Capture the cell that displays the provided text and extract its [X, Y] central coordinate. 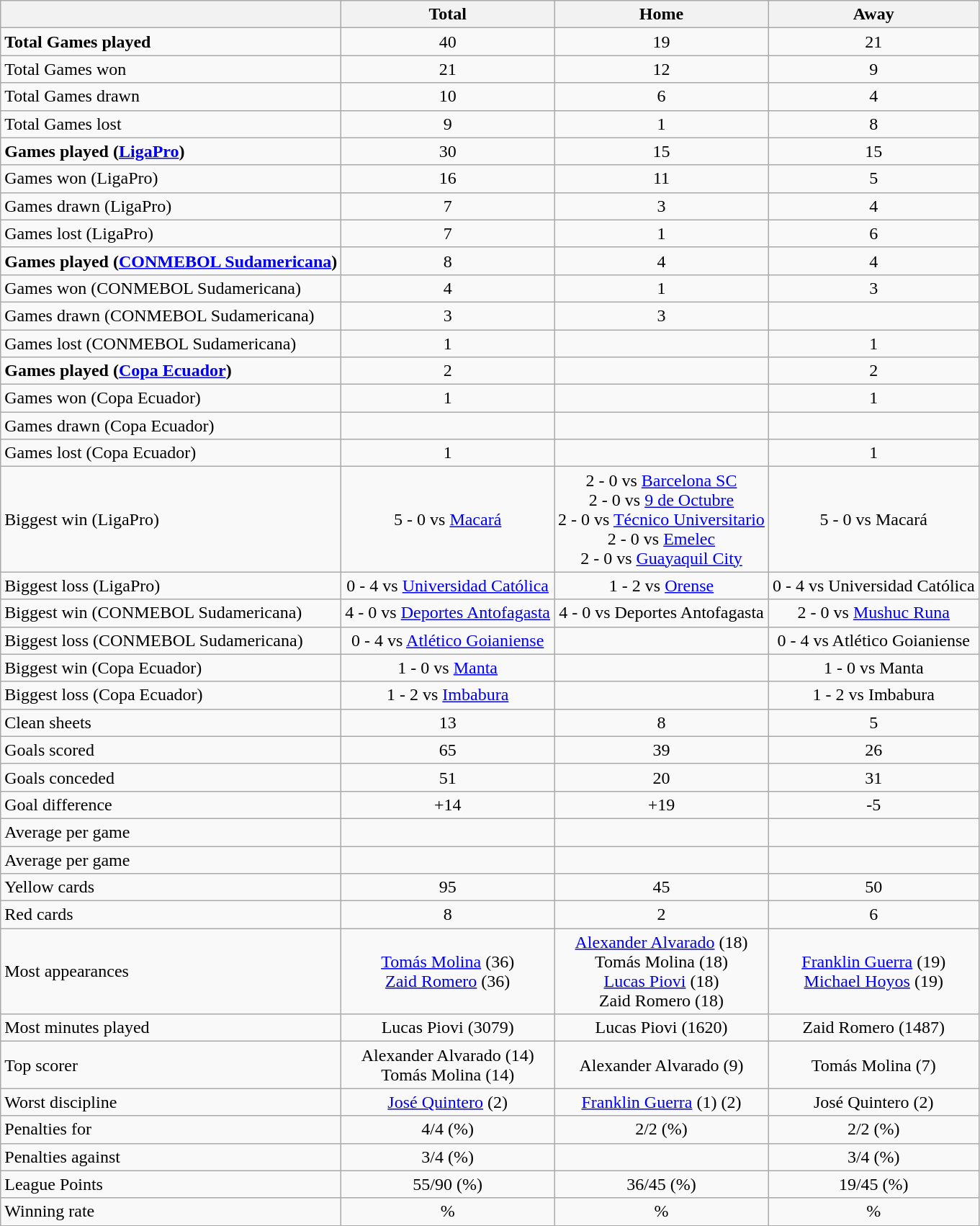
2 - 0 vs Mushuc Runa [873, 613]
-5 [873, 805]
Games won (Copa Ecuador) [171, 398]
1 - 2 vs Orense [662, 586]
Yellow cards [171, 887]
+19 [662, 805]
Most minutes played [171, 1028]
Goals scored [171, 750]
Most appearances [171, 971]
51 [448, 777]
Away [873, 14]
2 - 0 vs Barcelona SC2 - 0 vs 9 de Octubre2 - 0 vs Técnico Universitario2 - 0 vs Emelec2 - 0 vs Guayaquil City [662, 519]
Lucas Piovi (3079) [448, 1028]
19 [662, 42]
Penalties for [171, 1129]
Top scorer [171, 1065]
Goals conceded [171, 777]
16 [448, 179]
40 [448, 42]
55/90 (%) [448, 1184]
Total [448, 14]
Games won (LigaPro) [171, 179]
Biggest loss (Copa Ecuador) [171, 695]
Red cards [171, 915]
Tomás Molina (36)Zaid Romero (36) [448, 971]
Alexander Alvarado (18)Tomás Molina (18)Lucas Piovi (18)Zaid Romero (18) [662, 971]
Penalties against [171, 1157]
Biggest win (LigaPro) [171, 519]
26 [873, 750]
League Points [171, 1184]
Games lost (LigaPro) [171, 233]
65 [448, 750]
Total Games played [171, 42]
10 [448, 97]
12 [662, 69]
Franklin Guerra (19)Michael Hoyos (19) [873, 971]
Franklin Guerra (1) (2) [662, 1102]
Biggest win (Copa Ecuador) [171, 668]
Biggest loss (CONMEBOL Sudamericana) [171, 640]
Home [662, 14]
Biggest win (CONMEBOL Sudamericana) [171, 613]
13 [448, 722]
31 [873, 777]
Alexander Alvarado (14) Tomás Molina (14) [448, 1065]
Lucas Piovi (1620) [662, 1028]
Games drawn (Copa Ecuador) [171, 426]
Games lost (CONMEBOL Sudamericana) [171, 344]
Games drawn (LigaPro) [171, 206]
Worst discipline [171, 1102]
Zaid Romero (1487) [873, 1028]
95 [448, 887]
11 [662, 179]
Alexander Alvarado (9) [662, 1065]
45 [662, 887]
+14 [448, 805]
30 [448, 151]
Tomás Molina (7) [873, 1065]
Games played (Copa Ecuador) [171, 371]
Total Games drawn [171, 97]
Total Games won [171, 69]
Games played (LigaPro) [171, 151]
Total Games lost [171, 124]
39 [662, 750]
50 [873, 887]
Winning rate [171, 1212]
36/45 (%) [662, 1184]
Games lost (Copa Ecuador) [171, 453]
Goal difference [171, 805]
Games drawn (CONMEBOL Sudamericana) [171, 316]
Clean sheets [171, 722]
20 [662, 777]
Games won (CONMEBOL Sudamericana) [171, 288]
Games played (CONMEBOL Sudamericana) [171, 261]
19/45 (%) [873, 1184]
Biggest loss (LigaPro) [171, 586]
4/4 (%) [448, 1129]
